Locate the cell with the specified text and output its (X, Y) center coordinate. 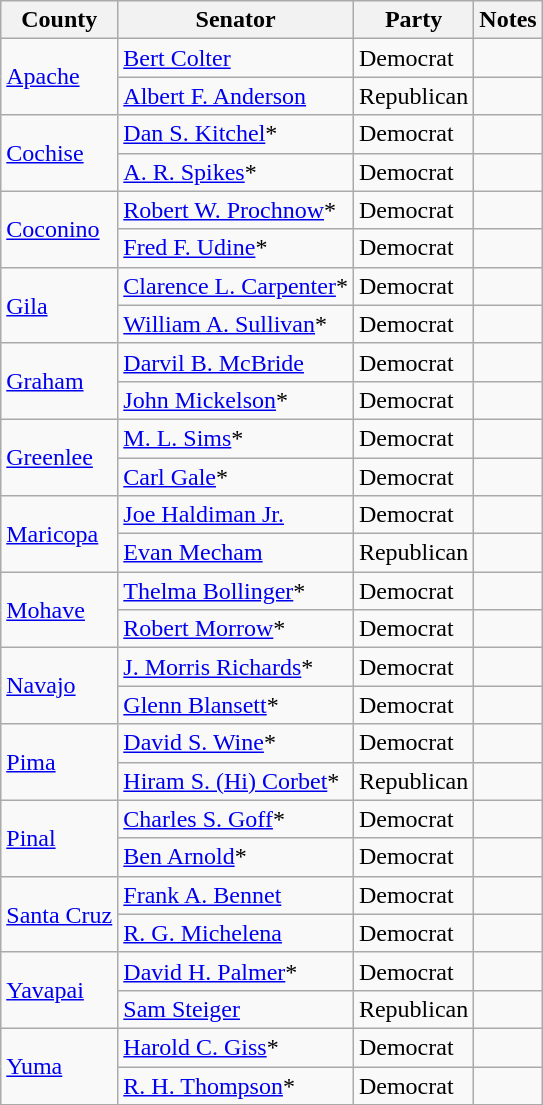
Hiram S. (Hi) Corbet* (236, 781)
Mohave (60, 610)
Darvil B. McBride (236, 362)
John Mickelson* (236, 400)
Yuma (60, 1066)
Glenn Blansett* (236, 705)
Apache (60, 77)
Cochise (60, 153)
Santa Cruz (60, 914)
Navajo (60, 686)
Evan Mecham (236, 553)
Ben Arnold* (236, 857)
Clarence L. Carpenter* (236, 286)
Maricopa (60, 534)
Thelma Bollinger* (236, 591)
Fred F. Udine* (236, 248)
Yavapai (60, 990)
Sam Steiger (236, 1009)
M. L. Sims* (236, 438)
Dan S. Kitchel* (236, 134)
Charles S. Goff* (236, 819)
County (60, 20)
Gila (60, 305)
Harold C. Giss* (236, 1047)
Greenlee (60, 457)
A. R. Spikes* (236, 172)
R. G. Michelena (236, 933)
Graham (60, 381)
Pima (60, 762)
Robert W. Prochnow* (236, 210)
Pinal (60, 838)
Albert F. Anderson (236, 96)
Frank A. Bennet (236, 895)
Robert Morrow* (236, 629)
Notes (508, 20)
Coconino (60, 229)
Party (413, 20)
Joe Haldiman Jr. (236, 515)
David H. Palmer* (236, 971)
R. H. Thompson* (236, 1085)
Senator (236, 20)
J. Morris Richards* (236, 667)
William A. Sullivan* (236, 324)
Carl Gale* (236, 477)
Bert Colter (236, 58)
David S. Wine* (236, 743)
